Capture the cell that displays the provided text and extract its (x, y) central coordinate. 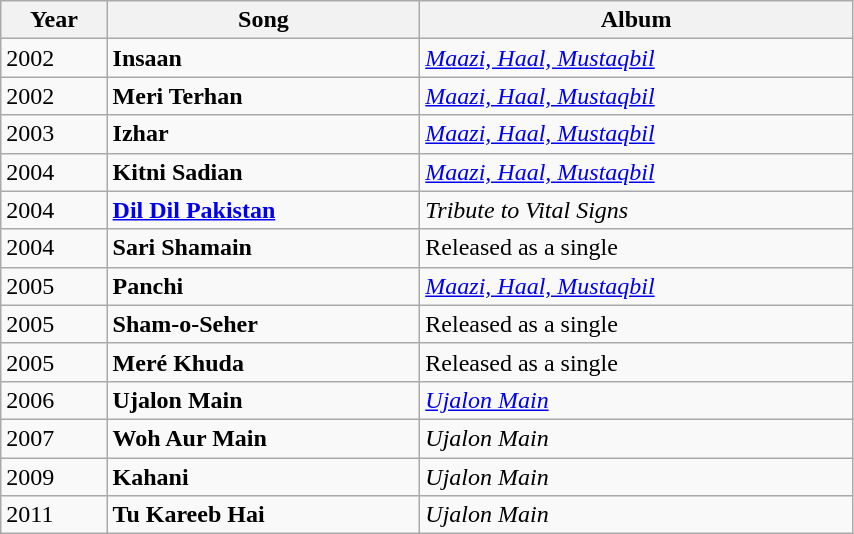
Tu Kareeb Hai (264, 515)
Song (264, 20)
Kitni Sadian (264, 172)
Dil Dil Pakistan (264, 210)
Panchi (264, 286)
Year (54, 20)
2009 (54, 477)
Izhar (264, 134)
Meré Khuda (264, 362)
Woh Aur Main (264, 438)
2011 (54, 515)
Kahani (264, 477)
Sham-o-Seher (264, 324)
Meri Terhan (264, 96)
2003 (54, 134)
Sari Shamain (264, 248)
2007 (54, 438)
Insaan (264, 58)
2006 (54, 400)
Album (636, 20)
Tribute to Vital Signs (636, 210)
